Return the [X, Y] coordinate for the center point of the cell that contains the specified text.  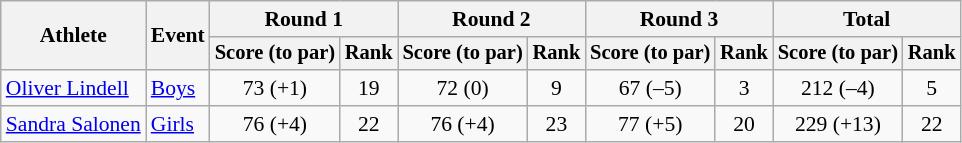
Round 1 [304, 19]
19 [369, 88]
229 (+13) [838, 124]
77 (+5) [650, 124]
Oliver Lindell [74, 88]
Boys [178, 88]
3 [744, 88]
23 [557, 124]
20 [744, 124]
9 [557, 88]
5 [932, 88]
Girls [178, 124]
67 (–5) [650, 88]
Event [178, 36]
212 (–4) [838, 88]
Round 3 [679, 19]
73 (+1) [275, 88]
Total [867, 19]
Sandra Salonen [74, 124]
Round 2 [492, 19]
72 (0) [463, 88]
Athlete [74, 36]
